Search for the cell housing the specified text and yield its (x, y) center coordinate. 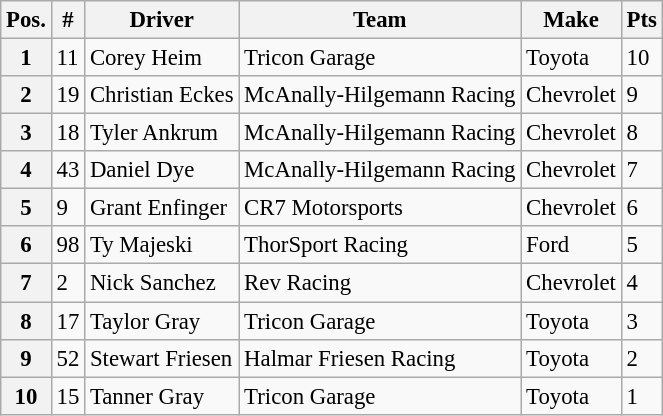
18 (68, 133)
CR7 Motorsports (380, 208)
Ty Majeski (162, 245)
11 (68, 58)
Taylor Gray (162, 321)
Ford (571, 245)
Rev Racing (380, 283)
Stewart Friesen (162, 358)
Make (571, 20)
Tanner Gray (162, 396)
Halmar Friesen Racing (380, 358)
52 (68, 358)
17 (68, 321)
Tyler Ankrum (162, 133)
Team (380, 20)
Nick Sanchez (162, 283)
43 (68, 170)
15 (68, 396)
Corey Heim (162, 58)
Grant Enfinger (162, 208)
98 (68, 245)
Daniel Dye (162, 170)
Pts (642, 20)
19 (68, 95)
Pos. (26, 20)
# (68, 20)
Driver (162, 20)
ThorSport Racing (380, 245)
Christian Eckes (162, 95)
